Locate the cell with the specified text and output its [x, y] center coordinate. 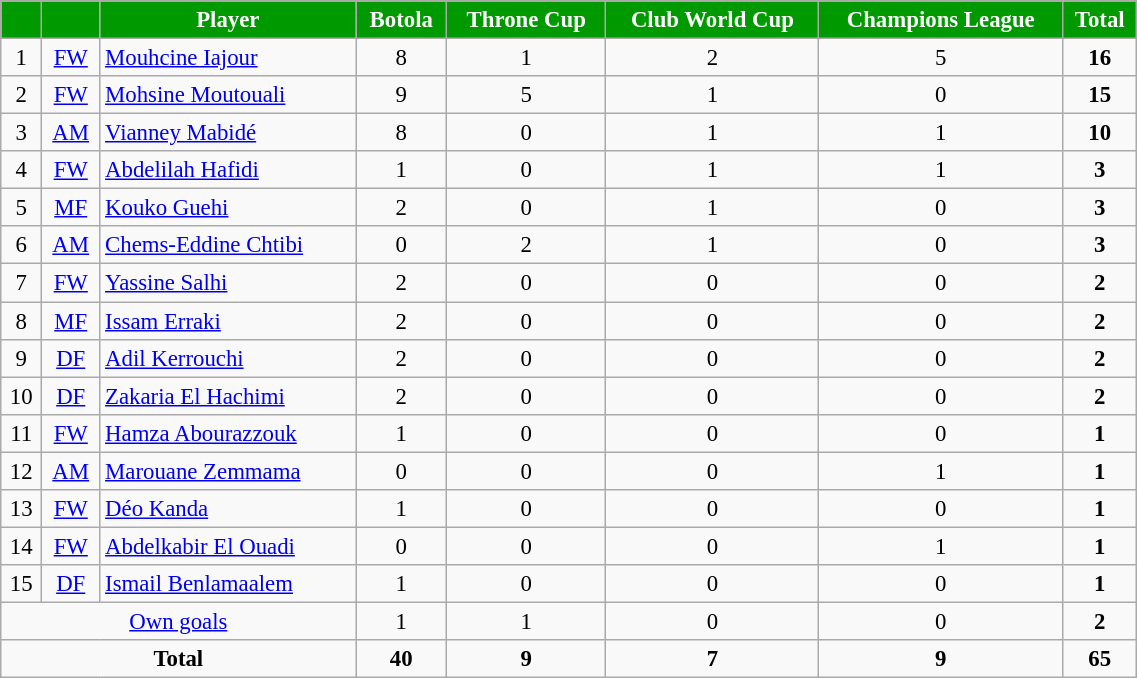
Abdelilah Hafidi [228, 170]
Zakaria El Hachimi [228, 396]
Issam Erraki [228, 321]
Marouane Zemmama [228, 471]
16 [1100, 58]
Ismail Benlamaalem [228, 584]
Vianney Mabidé [228, 133]
Throne Cup [526, 20]
Yassine Salhi [228, 283]
Own goals [178, 621]
Botola [402, 20]
Chems-Eddine Chtibi [228, 245]
Kouko Guehi [228, 208]
Hamza Abourazzouk [228, 433]
12 [22, 471]
40 [402, 659]
Player [228, 20]
65 [1100, 659]
Champions League [941, 20]
14 [22, 546]
4 [22, 170]
Adil Kerrouchi [228, 358]
Club World Cup [712, 20]
Mohsine Moutouali [228, 95]
11 [22, 433]
Mouhcine Iajour [228, 58]
Déo Kanda [228, 509]
6 [22, 245]
13 [22, 509]
Abdelkabir El Ouadi [228, 546]
